Return the (X, Y) coordinate for the center point of the cell that contains the specified text.  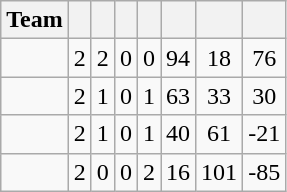
33 (220, 96)
16 (178, 172)
30 (264, 96)
18 (220, 58)
-21 (264, 134)
-85 (264, 172)
76 (264, 58)
Team (35, 20)
61 (220, 134)
40 (178, 134)
101 (220, 172)
63 (178, 96)
94 (178, 58)
